Pinpoint the cell where the given text exists, returning its [X, Y] midpoint coordinate. 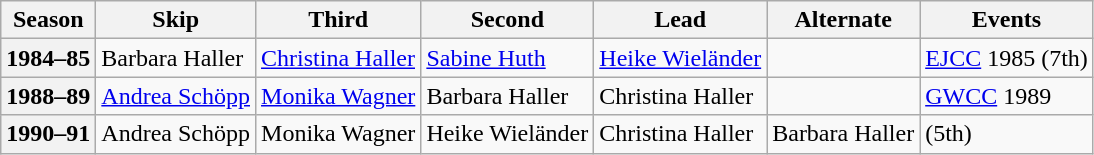
Events [1007, 20]
1988–89 [48, 96]
GWCC 1989 [1007, 96]
Season [48, 20]
1984–85 [48, 58]
Lead [680, 20]
EJCC 1985 (7th) [1007, 58]
Sabine Huth [508, 58]
Alternate [844, 20]
1990–91 [48, 134]
Third [338, 20]
Skip [176, 20]
Second [508, 20]
(5th) [1007, 134]
